Return (X, Y) of the center of cell containing provided text 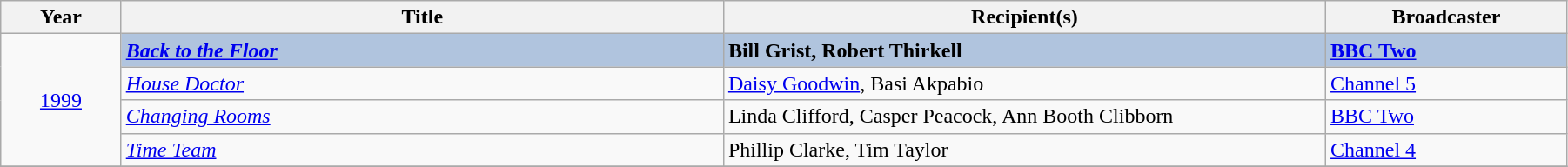
Broadcaster (1446, 17)
Linda Clifford, Casper Peacock, Ann Booth Clibborn (1024, 117)
Back to the Floor (422, 50)
Phillip Clarke, Tim Taylor (1024, 150)
Title (422, 17)
Daisy Goodwin, Basi Akpabio (1024, 83)
1999 (61, 100)
Channel 5 (1446, 83)
Year (61, 17)
Time Team (422, 150)
Channel 4 (1446, 150)
House Doctor (422, 83)
Changing Rooms (422, 117)
Recipient(s) (1024, 17)
Bill Grist, Robert Thirkell (1024, 50)
